Extract the (X, Y) coordinate from the center of the cell holding the provided text.  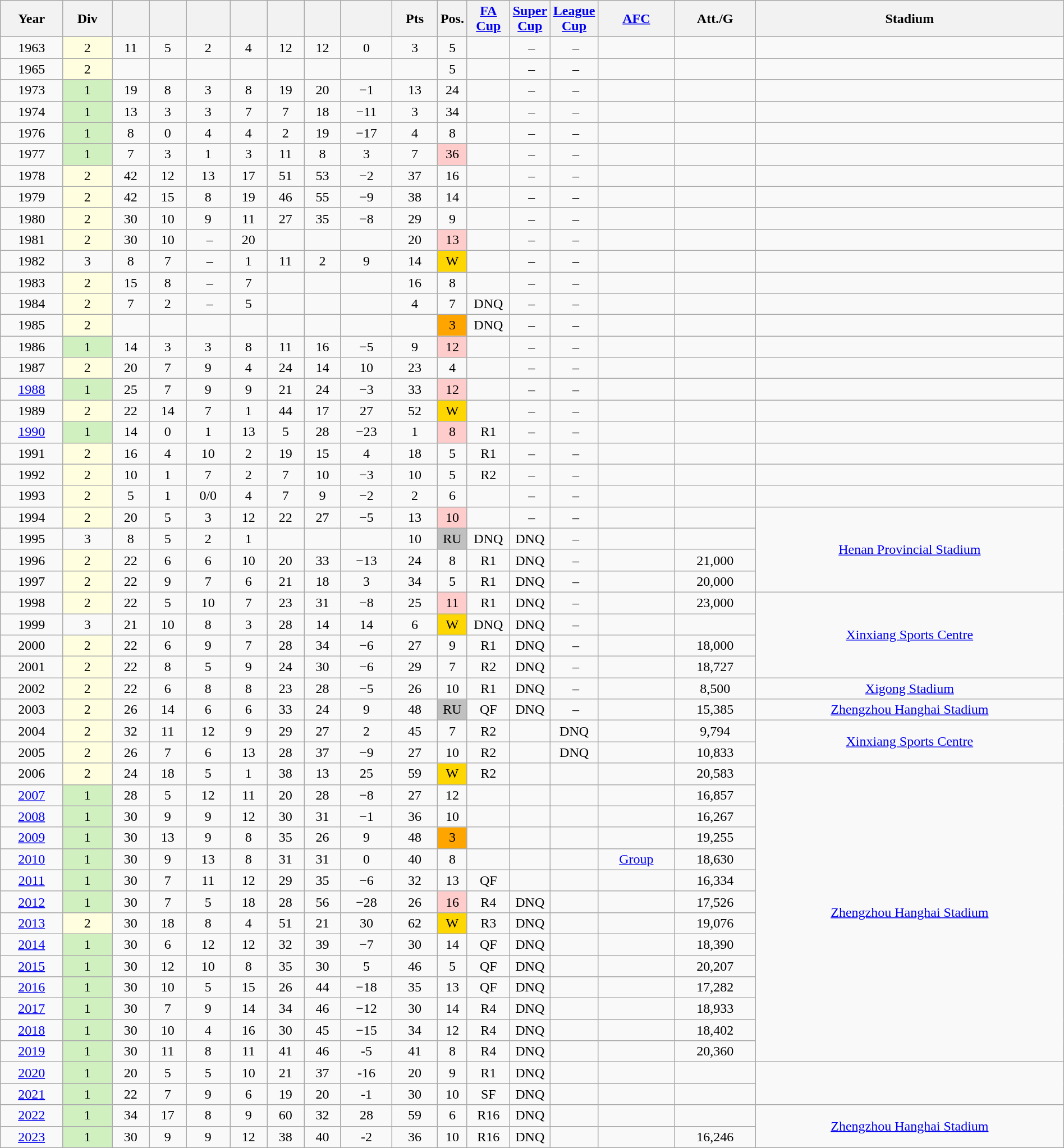
1989 (31, 411)
1995 (31, 539)
2014 (31, 944)
2015 (31, 966)
R3 (488, 923)
1979 (31, 197)
20,000 (715, 581)
−23 (366, 432)
2003 (31, 710)
1991 (31, 453)
1980 (31, 218)
2018 (31, 1030)
2004 (31, 731)
Year (31, 19)
−13 (366, 560)
1978 (31, 176)
16,267 (715, 816)
Stadium (909, 19)
2012 (31, 902)
1986 (31, 347)
-16 (366, 1073)
20,583 (715, 774)
9,794 (715, 731)
18,933 (715, 1009)
17,282 (715, 988)
FA Cup (488, 19)
1983 (31, 282)
2007 (31, 795)
Div (88, 19)
1992 (31, 475)
1974 (31, 112)
20,207 (715, 966)
1985 (31, 325)
1981 (31, 240)
1997 (31, 581)
19,255 (715, 838)
1998 (31, 603)
2009 (31, 838)
1973 (31, 90)
2008 (31, 816)
Pts (415, 19)
17,526 (715, 902)
2017 (31, 1009)
−11 (366, 112)
2020 (31, 1073)
53 (323, 176)
1996 (31, 560)
2013 (31, 923)
19,076 (715, 923)
-5 (366, 1051)
56 (323, 902)
16,246 (715, 1137)
2005 (31, 752)
1984 (31, 304)
−12 (366, 1009)
1999 (31, 624)
1963 (31, 48)
−28 (366, 902)
62 (415, 923)
2021 (31, 1094)
20,360 (715, 1051)
52 (415, 411)
League Cup (574, 19)
39 (323, 944)
AFC (636, 19)
10,833 (715, 752)
1976 (31, 133)
2011 (31, 880)
8,500 (715, 688)
Henan Provincial Stadium (909, 549)
−17 (366, 133)
21,000 (715, 560)
16,334 (715, 880)
1993 (31, 496)
18,630 (715, 859)
18,727 (715, 667)
1994 (31, 517)
−18 (366, 988)
1977 (31, 154)
2006 (31, 774)
18,402 (715, 1030)
16,857 (715, 795)
55 (323, 197)
2019 (31, 1051)
2000 (31, 646)
Super Cup (530, 19)
Group (636, 859)
1965 (31, 69)
Att./G (715, 19)
-1 (366, 1094)
2023 (31, 1137)
−15 (366, 1030)
Xigong Stadium (909, 688)
2022 (31, 1115)
2016 (31, 988)
2002 (31, 688)
2001 (31, 667)
−7 (366, 944)
0/0 (208, 496)
1987 (31, 368)
23,000 (715, 603)
1988 (31, 389)
15,385 (715, 710)
1982 (31, 261)
SF (488, 1094)
-2 (366, 1137)
60 (286, 1115)
18,000 (715, 646)
Pos. (452, 19)
1990 (31, 432)
2010 (31, 859)
18,390 (715, 944)
